Determine the [x, y] coordinate at the center of the cell enclosing the given text.  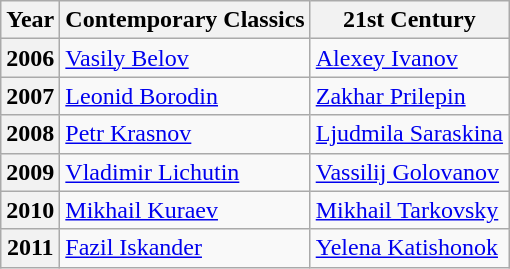
Mikhail Kuraev [185, 210]
Year [30, 20]
Vasily Belov [185, 58]
Leonid Borodin [185, 96]
Vladimir Lichutin [185, 172]
2011 [30, 248]
Zakhar Prilepin [409, 96]
21st Century [409, 20]
Petr Krasnov [185, 134]
Ljudmila Saraskina [409, 134]
Yelena Katishonok [409, 248]
2006 [30, 58]
2008 [30, 134]
Fazil Iskander [185, 248]
2009 [30, 172]
2007 [30, 96]
Alexey Ivanov [409, 58]
Contemporary Classics [185, 20]
Mikhail Tarkovsky [409, 210]
Vassilij Golovanov [409, 172]
2010 [30, 210]
